Find where the given text appears and provide that cell's center as (X, Y) coordinate. 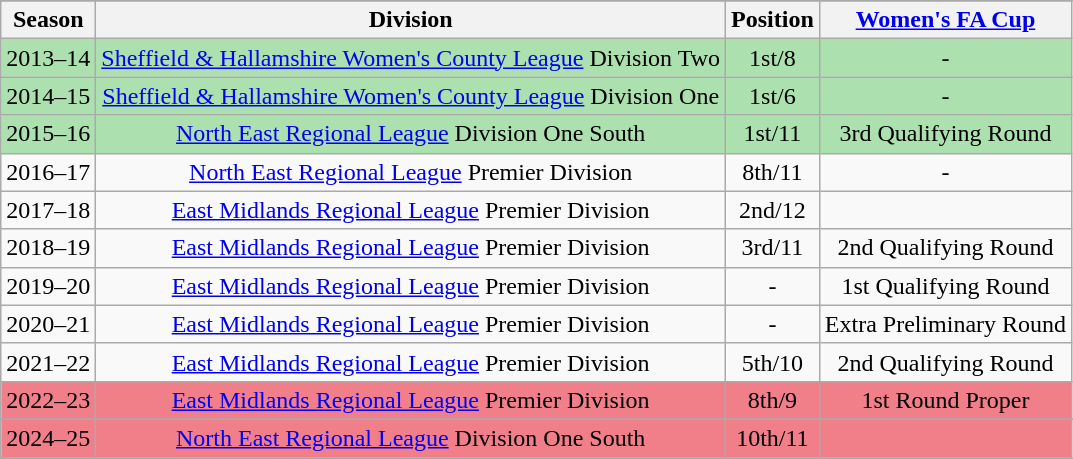
2017–18 (48, 210)
2013–14 (48, 58)
5th/10 (773, 362)
2020–21 (48, 324)
North East Regional League Premier Division (411, 172)
1st/11 (773, 134)
2019–20 (48, 286)
2024–25 (48, 438)
2015–16 (48, 134)
2022–23 (48, 400)
Sheffield & Hallamshire Women's County League Division Two (411, 58)
Women's FA Cup (945, 20)
1st/6 (773, 96)
1st Qualifying Round (945, 286)
2016–17 (48, 172)
Position (773, 20)
Season (48, 20)
1st/8 (773, 58)
2021–22 (48, 362)
2014–15 (48, 96)
1st Round Proper (945, 400)
10th/11 (773, 438)
3rd Qualifying Round (945, 134)
2018–19 (48, 248)
8th/11 (773, 172)
3rd/11 (773, 248)
Extra Preliminary Round (945, 324)
8th/9 (773, 400)
Division (411, 20)
Sheffield & Hallamshire Women's County League Division One (411, 96)
2nd/12 (773, 210)
